Identify which cell holds the provided text, then report its (x, y) central coordinate. 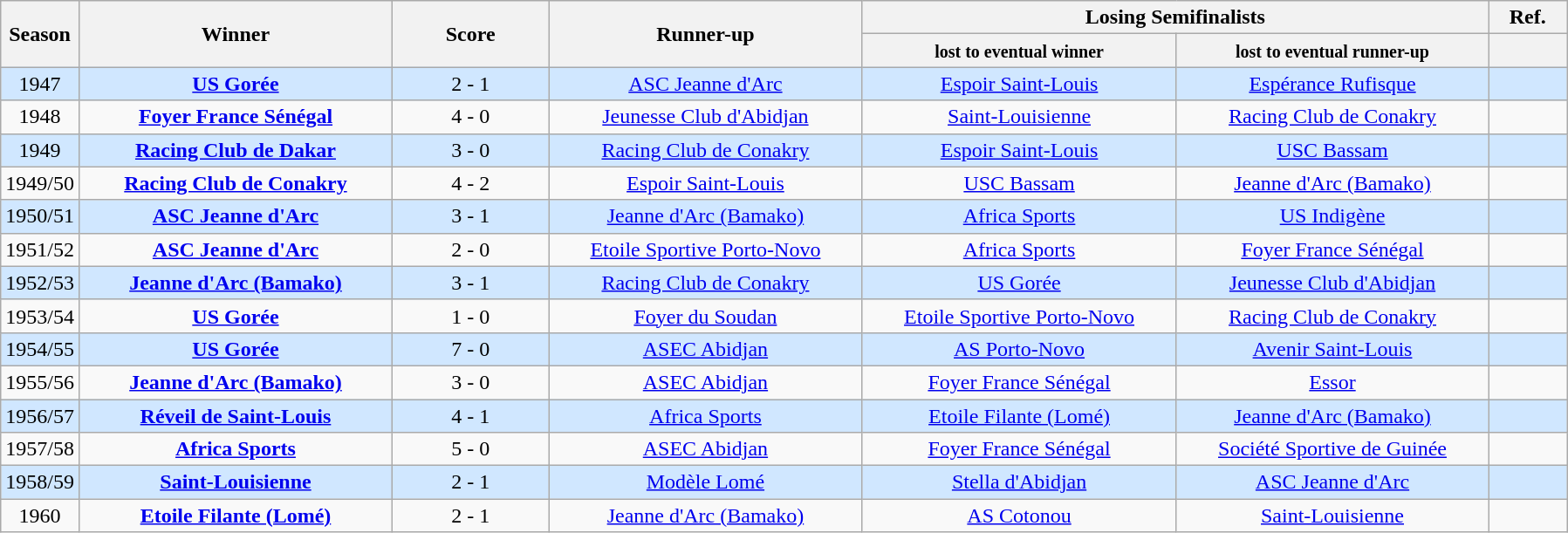
AS Porto-Novo (1019, 349)
lost to eventual runner-up (1332, 51)
Essor (1332, 382)
lost to eventual winner (1019, 51)
Modèle Lomé (705, 482)
Score (469, 34)
4 - 1 (469, 416)
1960 (40, 516)
4 - 0 (469, 117)
1958/59 (40, 482)
Stella d'Abidjan (1019, 482)
Réveil de Saint-Louis (236, 416)
Espérance Rufisque (1332, 84)
2 - 0 (469, 249)
1950/51 (40, 216)
Ref. (1528, 17)
Runner-up (705, 34)
Avenir Saint-Louis (1332, 349)
1951/52 (40, 249)
1954/55 (40, 349)
1956/57 (40, 416)
1952/53 (40, 283)
Season (40, 34)
1948 (40, 117)
1947 (40, 84)
Foyer du Soudan (705, 316)
1953/54 (40, 316)
5 - 0 (469, 449)
Racing Club de Dakar (236, 150)
US Indigène (1332, 216)
4 - 2 (469, 183)
1949/50 (40, 183)
AS Cotonou (1019, 516)
Winner (236, 34)
Losing Semifinalists (1175, 17)
1949 (40, 150)
1 - 0 (469, 316)
1955/56 (40, 382)
7 - 0 (469, 349)
Société Sportive de Guinée (1332, 449)
1957/58 (40, 449)
